Provide the [X, Y] coordinate of the cell's center where the given text is located.  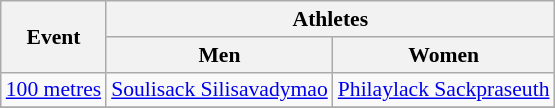
Soulisack Silisavadymao [220, 90]
Philaylack Sackpraseuth [444, 90]
Athletes [330, 19]
Men [220, 55]
100 metres [54, 90]
Event [54, 36]
Women [444, 55]
